Extract the (x, y) coordinate from the center of the cell holding the provided text.  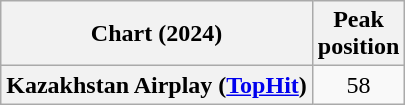
58 (358, 85)
Chart (2024) (157, 34)
Kazakhstan Airplay (TopHit) (157, 85)
Peakposition (358, 34)
